Search for the cell housing the specified text and yield its (X, Y) center coordinate. 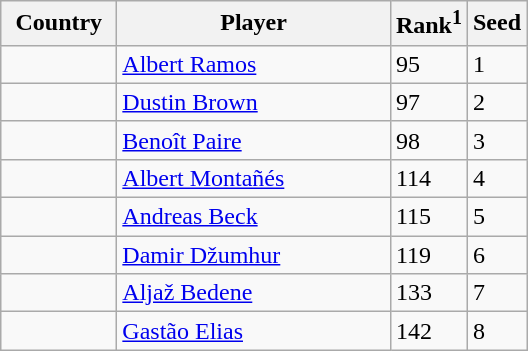
6 (496, 255)
Dustin Brown (254, 102)
Country (59, 24)
95 (428, 64)
97 (428, 102)
Damir Džumhur (254, 255)
119 (428, 255)
Andreas Beck (254, 217)
115 (428, 217)
Albert Ramos (254, 64)
4 (496, 178)
114 (428, 178)
Aljaž Bedene (254, 293)
Player (254, 24)
7 (496, 293)
133 (428, 293)
3 (496, 140)
Seed (496, 24)
Gastão Elias (254, 331)
142 (428, 331)
5 (496, 217)
98 (428, 140)
Benoît Paire (254, 140)
8 (496, 331)
Rank1 (428, 24)
Albert Montañés (254, 178)
2 (496, 102)
1 (496, 64)
